Locate the cell with the specified text and output its (x, y) center coordinate. 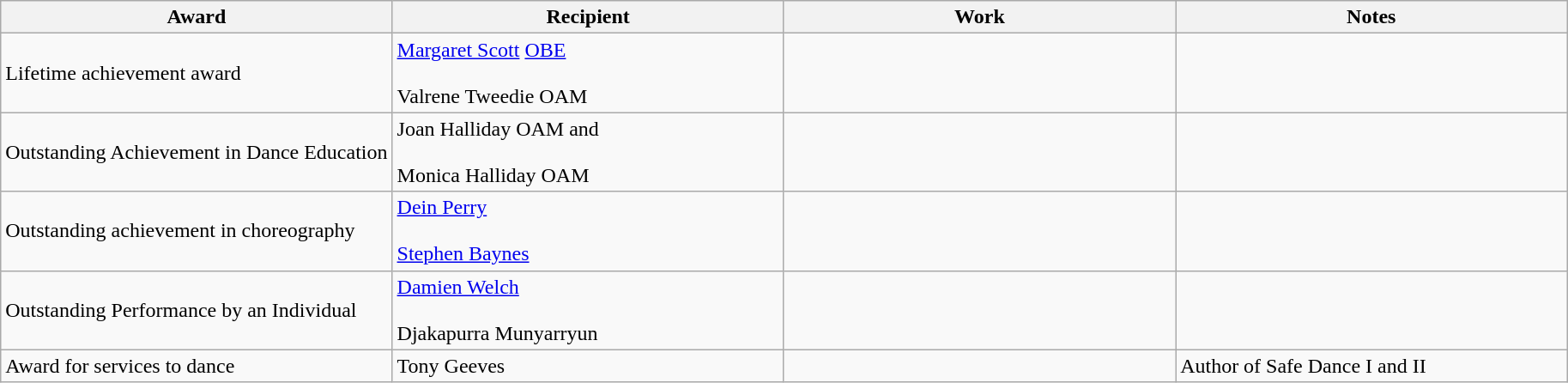
Outstanding achievement in choreography (197, 231)
Lifetime achievement award (197, 73)
Joan Halliday OAM and Monica Halliday OAM (588, 152)
Award (197, 17)
Work (979, 17)
Recipient (588, 17)
Outstanding Performance by an Individual (197, 310)
Outstanding Achievement in Dance Education (197, 152)
Damien WelchDjakapurra Munyarryun (588, 310)
Award for services to dance (197, 366)
Margaret Scott OBEValrene Tweedie OAM (588, 73)
Tony Geeves (588, 366)
Dein PerryStephen Baynes (588, 231)
Notes (1371, 17)
Author of Safe Dance I and II (1371, 366)
